Output the [X, Y] coordinate of the center of the cell containing the given text.  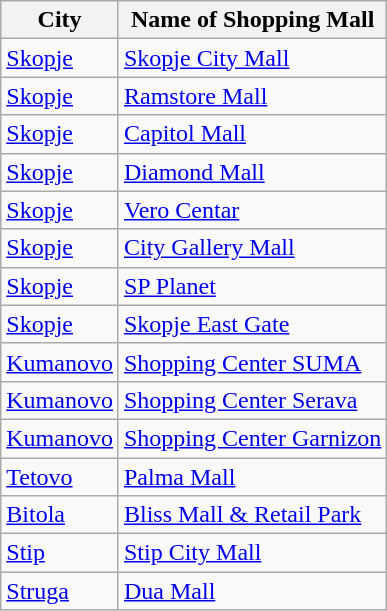
Struga [60, 591]
Diamond Mall [252, 172]
Skopje East Gate [252, 324]
City [60, 20]
Shopping Center SUMA [252, 362]
Stip City Mall [252, 553]
SP Planet [252, 286]
Skopje City Mall [252, 58]
Tetovo [60, 477]
Bliss Mall & Retail Park [252, 515]
Name of Shopping Mall [252, 20]
Palma Mall [252, 477]
City Gallery Mall [252, 248]
Capitol Mall [252, 134]
Vero Centar [252, 210]
Dua Mall [252, 591]
Bitola [60, 515]
Shopping Center Serava [252, 400]
Shopping Center Garnizon [252, 438]
Stip [60, 553]
Ramstore Mall [252, 96]
